Extract the (X, Y) coordinate from the center of the cell holding the provided text.  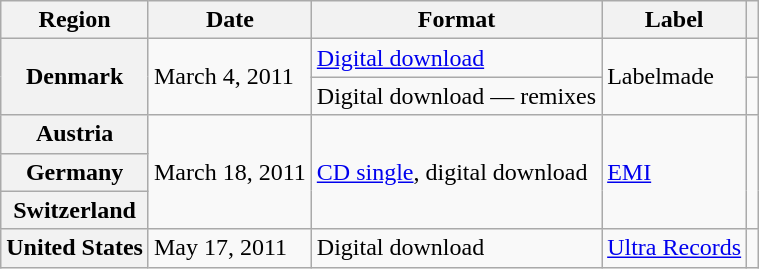
Ultra Records (674, 248)
Germany (75, 172)
Austria (75, 134)
Labelmade (674, 77)
CD single, digital download (456, 172)
Denmark (75, 77)
March 18, 2011 (230, 172)
EMI (674, 172)
Region (75, 20)
United States (75, 248)
Digital download — remixes (456, 96)
March 4, 2011 (230, 77)
May 17, 2011 (230, 248)
Label (674, 20)
Format (456, 20)
Switzerland (75, 210)
Date (230, 20)
